Output the (X, Y) coordinate of the center of the cell containing the given text.  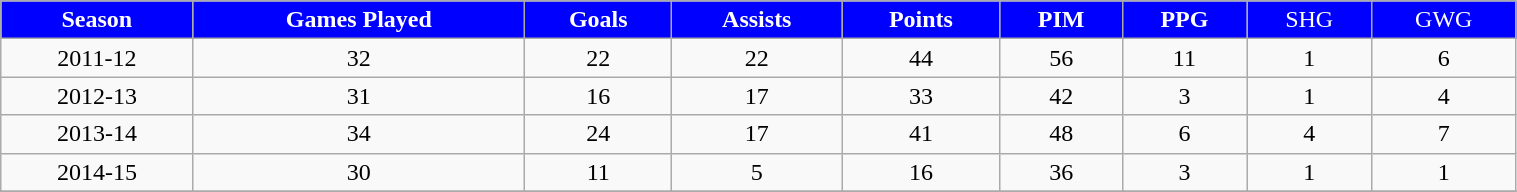
36 (1061, 172)
Assists (757, 20)
30 (359, 172)
PPG (1184, 20)
PIM (1061, 20)
31 (359, 96)
Games Played (359, 20)
42 (1061, 96)
34 (359, 134)
2012-13 (97, 96)
41 (922, 134)
Season (97, 20)
56 (1061, 58)
Points (922, 20)
44 (922, 58)
2013-14 (97, 134)
33 (922, 96)
24 (598, 134)
5 (757, 172)
2014-15 (97, 172)
7 (1444, 134)
GWG (1444, 20)
2011-12 (97, 58)
32 (359, 58)
SHG (1310, 20)
Goals (598, 20)
48 (1061, 134)
